Scan for the cell matching the given text and deliver its (X, Y) coordinate at center. 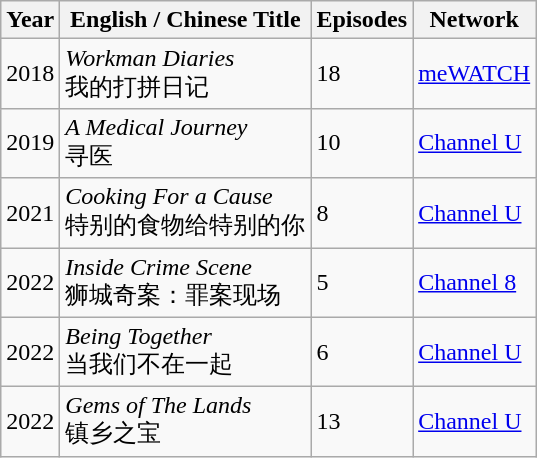
2018 (30, 74)
English / Chinese Title (186, 20)
Cooking For a Cause 特别的食物给特别的你 (186, 213)
Inside Crime Scene 狮城奇案：罪案现场 (186, 283)
8 (362, 213)
13 (362, 422)
10 (362, 143)
Year (30, 20)
5 (362, 283)
2019 (30, 143)
6 (362, 352)
Workman Diaries 我的打拼日记 (186, 74)
Network (474, 20)
Channel 8 (474, 283)
Being Together 当我们不在一起 (186, 352)
18 (362, 74)
2021 (30, 213)
meWATCH (474, 74)
Episodes (362, 20)
Gems of The Lands 镇乡之宝 (186, 422)
A Medical Journey 寻医 (186, 143)
